Locate the cell with the specified text and output its (X, Y) center coordinate. 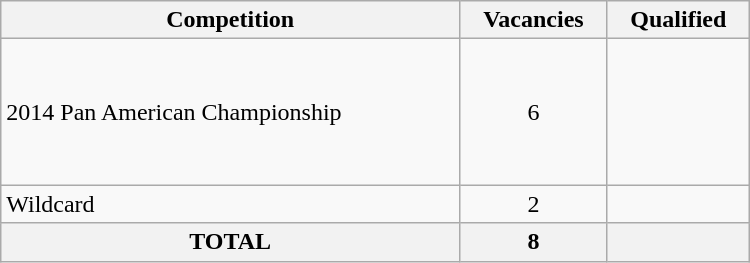
2014 Pan American Championship (230, 112)
TOTAL (230, 242)
Vacancies (534, 20)
Competition (230, 20)
Qualified (678, 20)
8 (534, 242)
6 (534, 112)
2 (534, 204)
Wildcard (230, 204)
